Locate the cell with the specified text and output its [X, Y] center coordinate. 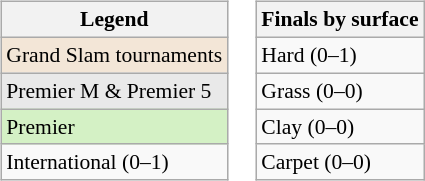
Grass (0–0) [340, 91]
Premier [114, 127]
Hard (0–1) [340, 55]
International (0–1) [114, 162]
Finals by surface [340, 20]
Clay (0–0) [340, 127]
Grand Slam tournaments [114, 55]
Legend [114, 20]
Carpet (0–0) [340, 162]
Premier M & Premier 5 [114, 91]
